Output the (X, Y) coordinate of the center of the cell containing the given text.  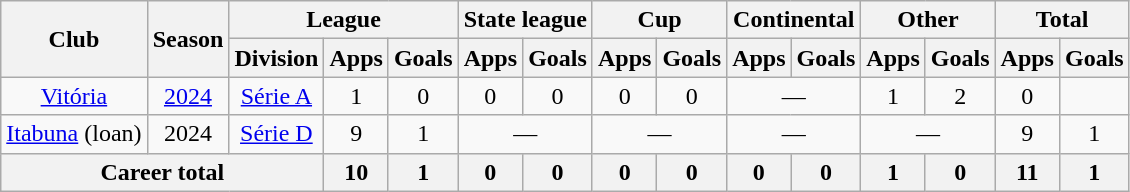
10 (356, 172)
Série A (276, 96)
2 (960, 96)
Cup (659, 20)
11 (1027, 172)
State league (525, 20)
League (344, 20)
Itabuna (loan) (74, 134)
Série D (276, 134)
Career total (162, 172)
Club (74, 39)
Other (928, 20)
Total (1062, 20)
Vitória (74, 96)
Season (188, 39)
Continental (794, 20)
Division (276, 58)
